Identify which cell holds the provided text, then report its (x, y) central coordinate. 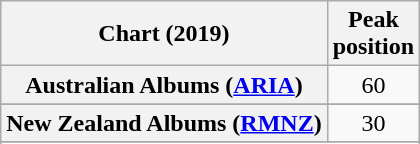
Chart (2019) (164, 34)
60 (373, 85)
30 (373, 123)
New Zealand Albums (RMNZ) (164, 123)
Australian Albums (ARIA) (164, 85)
Peakposition (373, 34)
